Pinpoint the cell where the given text exists, returning its [X, Y] midpoint coordinate. 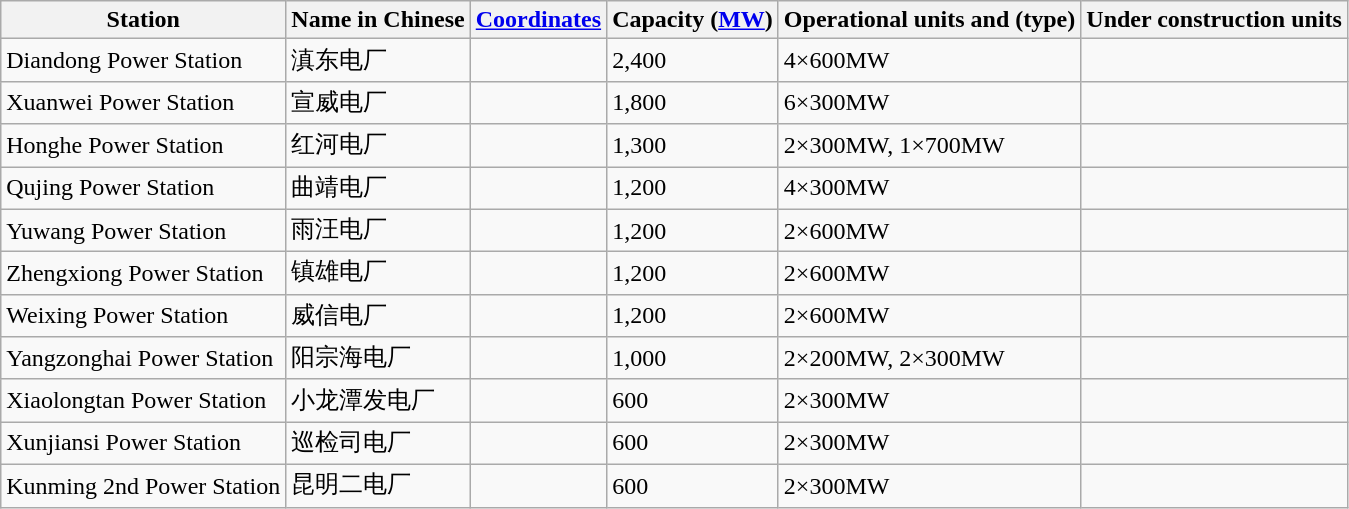
Under construction units [1214, 20]
2,400 [693, 60]
Station [144, 20]
滇东电厂 [378, 60]
Xunjiansi Power Station [144, 444]
1,800 [693, 102]
Yuwang Power Station [144, 230]
昆明二电厂 [378, 486]
4×600MW [929, 60]
雨汪电厂 [378, 230]
Diandong Power Station [144, 60]
Xuanwei Power Station [144, 102]
Capacity (MW) [693, 20]
镇雄电厂 [378, 274]
1,000 [693, 358]
Honghe Power Station [144, 146]
Name in Chinese [378, 20]
巡检司电厂 [378, 444]
Kunming 2nd Power Station [144, 486]
威信电厂 [378, 316]
红河电厂 [378, 146]
6×300MW [929, 102]
Operational units and (type) [929, 20]
Weixing Power Station [144, 316]
Coordinates [538, 20]
小龙潭发电厂 [378, 400]
1,300 [693, 146]
2×200MW, 2×300MW [929, 358]
阳宗海电厂 [378, 358]
Yangzonghai Power Station [144, 358]
宣威电厂 [378, 102]
Xiaolongtan Power Station [144, 400]
曲靖电厂 [378, 188]
2×300MW, 1×700MW [929, 146]
Zhengxiong Power Station [144, 274]
4×300MW [929, 188]
Qujing Power Station [144, 188]
